Extract the (X, Y) coordinate from the center of the cell holding the provided text.  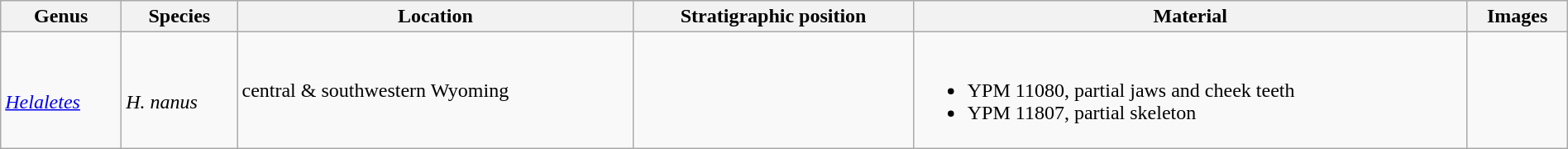
Images (1517, 17)
Stratigraphic position (773, 17)
Genus (61, 17)
H. nanus (179, 90)
central & southwestern Wyoming (435, 90)
YPM 11080, partial jaws and cheek teethYPM 11807, partial skeleton (1190, 90)
Helaletes (61, 90)
Location (435, 17)
Material (1190, 17)
Species (179, 17)
